Pinpoint the cell where the given text exists, returning its (x, y) midpoint coordinate. 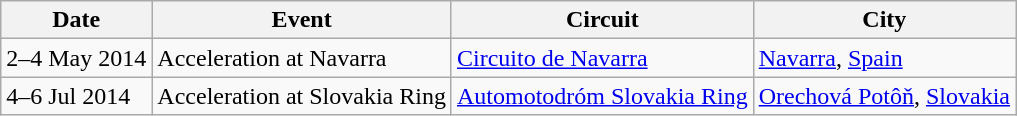
Circuito de Navarra (602, 58)
Automotodróm Slovakia Ring (602, 96)
Date (76, 20)
Acceleration at Navarra (302, 58)
Orechová Potôň, Slovakia (884, 96)
4–6 Jul 2014 (76, 96)
Event (302, 20)
2–4 May 2014 (76, 58)
Acceleration at Slovakia Ring (302, 96)
Navarra, Spain (884, 58)
Circuit (602, 20)
City (884, 20)
